For the text-containing cell, return its midpoint in (x, y) coordinate format. 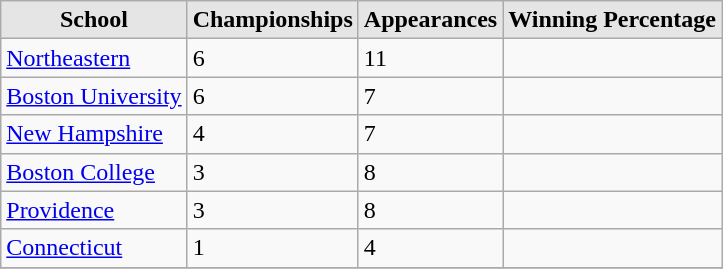
1 (272, 248)
Northeastern (94, 58)
New Hampshire (94, 134)
School (94, 20)
Connecticut (94, 248)
Providence (94, 210)
Appearances (430, 20)
Winning Percentage (612, 20)
Boston University (94, 96)
11 (430, 58)
Championships (272, 20)
Boston College (94, 172)
